Return [x, y] of the center of cell containing provided text 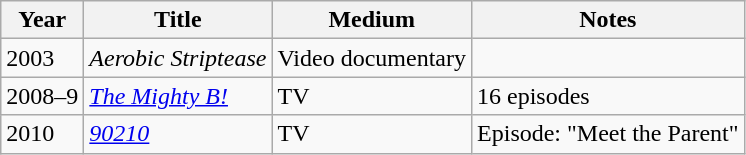
2003 [42, 58]
Notes [608, 20]
2010 [42, 134]
The Mighty B! [178, 96]
Year [42, 20]
90210 [178, 134]
Medium [372, 20]
Title [178, 20]
16 episodes [608, 96]
Aerobic Striptease [178, 58]
Video documentary [372, 58]
2008–9 [42, 96]
Episode: "Meet the Parent" [608, 134]
